Find where the given text appears and provide that cell's center as (x, y) coordinate. 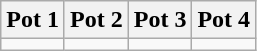
Pot 2 (96, 20)
Pot 4 (224, 20)
Pot 3 (160, 20)
Pot 1 (33, 20)
